Detect which cell encompasses the target text, then output its (x, y) center coordinate. 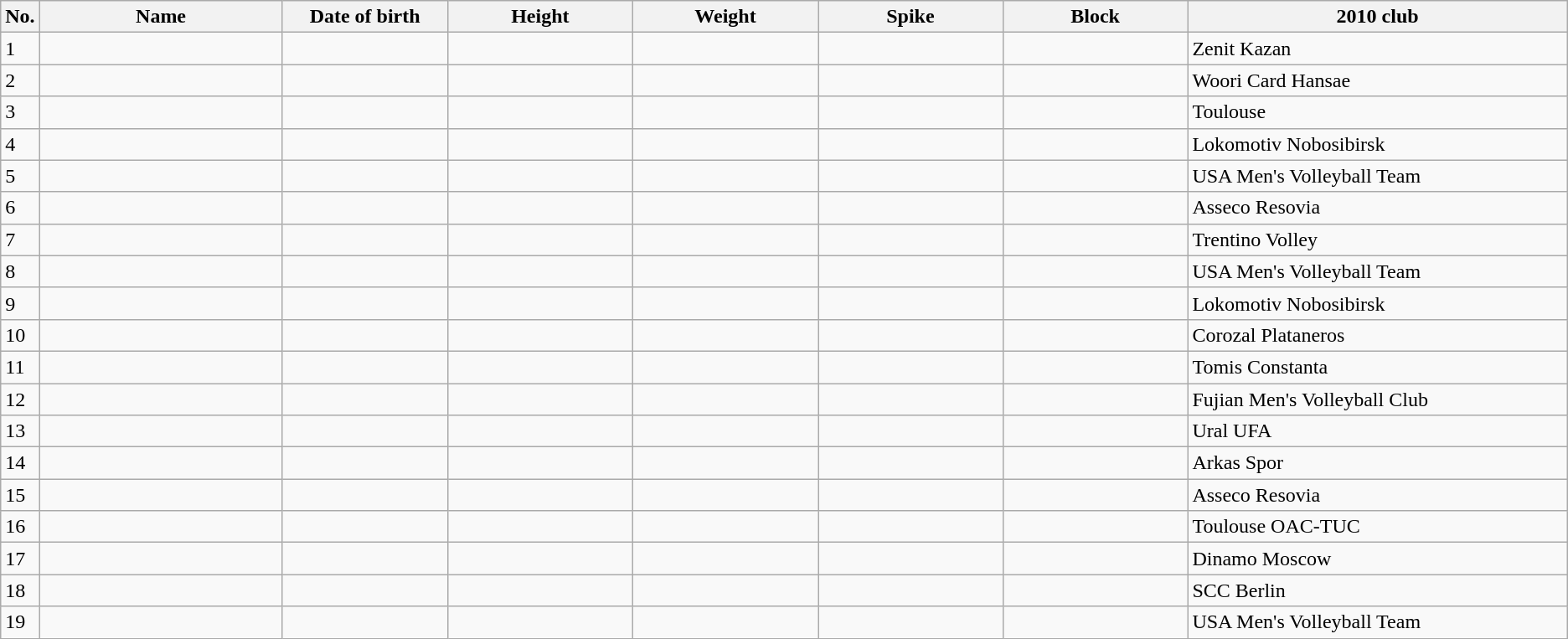
2010 club (1377, 17)
Toulouse (1377, 112)
2 (20, 80)
Tomis Constanta (1377, 367)
15 (20, 495)
Date of birth (365, 17)
Spike (911, 17)
6 (20, 208)
Toulouse OAC-TUC (1377, 527)
Height (539, 17)
Dinamo Moscow (1377, 559)
19 (20, 622)
13 (20, 431)
Zenit Kazan (1377, 49)
Woori Card Hansae (1377, 80)
1 (20, 49)
No. (20, 17)
4 (20, 144)
Weight (725, 17)
Block (1096, 17)
10 (20, 335)
18 (20, 590)
SCC Berlin (1377, 590)
Name (161, 17)
11 (20, 367)
Corozal Plataneros (1377, 335)
Ural UFA (1377, 431)
8 (20, 271)
14 (20, 463)
17 (20, 559)
7 (20, 240)
9 (20, 303)
Fujian Men's Volleyball Club (1377, 399)
Trentino Volley (1377, 240)
3 (20, 112)
5 (20, 176)
16 (20, 527)
Arkas Spor (1377, 463)
12 (20, 399)
